Output the [X, Y] coordinate of the center of the cell containing the given text.  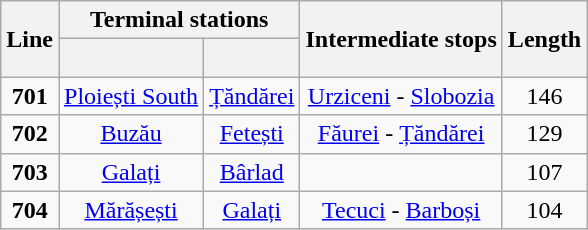
Făurei - Țăndărei [401, 134]
Bârlad [252, 172]
Buzău [130, 134]
701 [30, 96]
Ploiești South [130, 96]
702 [30, 134]
146 [544, 96]
703 [30, 172]
Fetești [252, 134]
704 [30, 210]
Line [30, 39]
Terminal stations [178, 20]
Mărășești [130, 210]
107 [544, 172]
Tecuci - Barboși [401, 210]
Țăndărei [252, 96]
Urziceni - Slobozia [401, 96]
129 [544, 134]
104 [544, 210]
Length [544, 39]
Intermediate stops [401, 39]
